From the cell containing the given text, extract its center point as (x, y) coordinate. 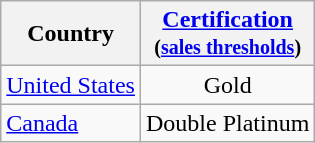
Gold (227, 85)
Certification(sales thresholds) (227, 34)
Canada (71, 123)
United States (71, 85)
Country (71, 34)
Double Platinum (227, 123)
